Detect which cell encompasses the target text, then output its [X, Y] center coordinate. 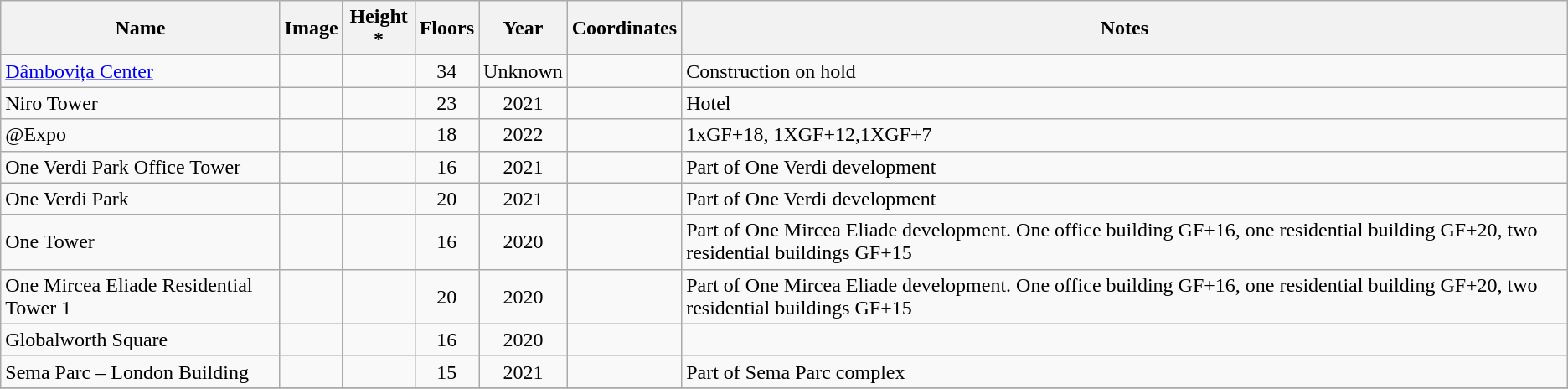
Dâmbovița Center [141, 71]
Name [141, 29]
18 [446, 135]
Floors [446, 29]
Part of Sema Parc complex [1125, 371]
Sema Parc – London Building [141, 371]
2022 [524, 135]
Globalworth Square [141, 340]
One Mircea Eliade Residential Tower 1 [141, 297]
34 [446, 71]
One Tower [141, 241]
Hotel [1125, 103]
One Verdi Park [141, 199]
Height * [379, 29]
Year [524, 29]
Niro Tower [141, 103]
1xGF+18, 1XGF+12,1XGF+7 [1125, 135]
23 [446, 103]
15 [446, 371]
Image [312, 29]
Coordinates [624, 29]
Construction on hold [1125, 71]
Notes [1125, 29]
Unknown [524, 71]
One Verdi Park Office Tower [141, 167]
@Expo [141, 135]
